From the cell containing the given text, extract its center point as (x, y) coordinate. 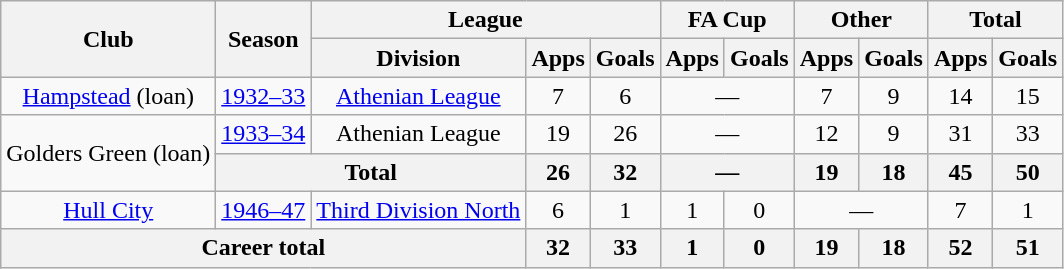
Golders Green (loan) (108, 153)
12 (826, 134)
45 (960, 172)
Division (418, 58)
Career total (264, 248)
Third Division North (418, 210)
1932–33 (264, 96)
51 (1028, 248)
FA Cup (727, 20)
50 (1028, 172)
1933–34 (264, 134)
Club (108, 39)
League (486, 20)
Hampstead (loan) (108, 96)
Season (264, 39)
52 (960, 248)
Other (861, 20)
Hull City (108, 210)
1946–47 (264, 210)
14 (960, 96)
15 (1028, 96)
31 (960, 134)
